Return (X, Y) of the center of cell containing provided text 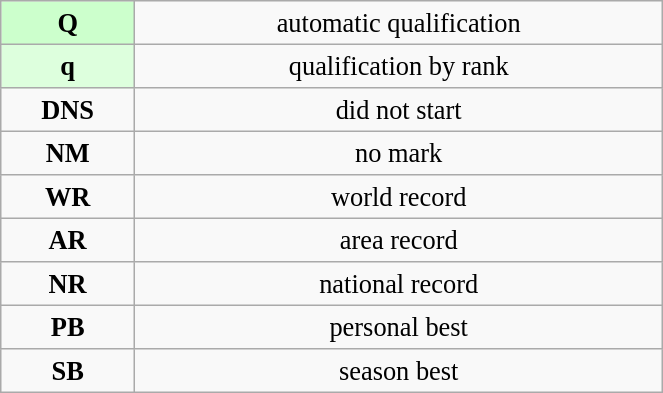
NM (68, 153)
did not start (399, 109)
national record (399, 284)
Q (68, 22)
SB (68, 371)
NR (68, 284)
area record (399, 240)
WR (68, 197)
season best (399, 371)
DNS (68, 109)
personal best (399, 327)
qualification by rank (399, 66)
no mark (399, 153)
AR (68, 240)
world record (399, 197)
PB (68, 327)
q (68, 66)
automatic qualification (399, 22)
